Provide the [X, Y] coordinate of the cell's center where the given text is located.  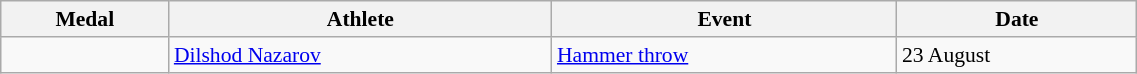
Dilshod Nazarov [360, 55]
Event [724, 19]
Date [1017, 19]
23 August [1017, 55]
Athlete [360, 19]
Medal [85, 19]
Hammer throw [724, 55]
